Detect which cell encompasses the target text, then output its (X, Y) center coordinate. 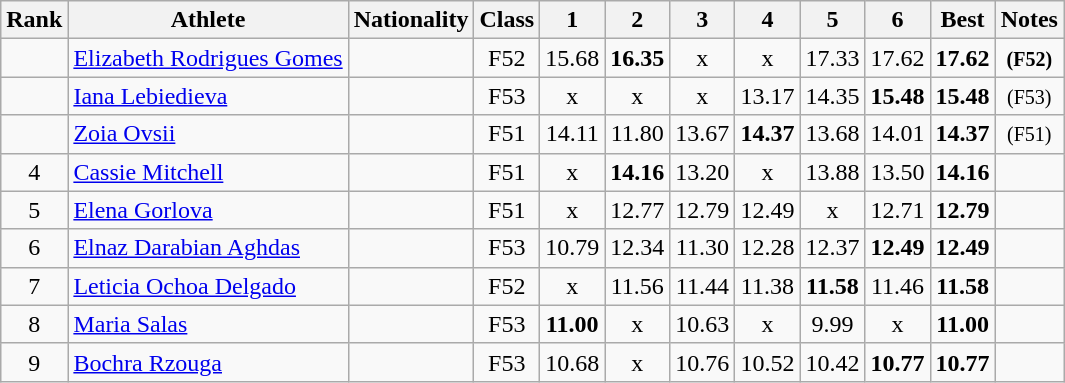
10.79 (572, 248)
Nationality (411, 20)
10.76 (702, 362)
Leticia Ochoa Delgado (208, 286)
Class (507, 20)
Maria Salas (208, 324)
Best (962, 20)
15.68 (572, 58)
(F51) (1029, 134)
Notes (1029, 20)
Elnaz Darabian Aghdas (208, 248)
Zoia Ovsii (208, 134)
Rank (34, 20)
10.52 (768, 362)
9 (34, 362)
11.38 (768, 286)
Athlete (208, 20)
(F52) (1029, 58)
12.34 (638, 248)
1 (572, 20)
11.56 (638, 286)
12.28 (768, 248)
12.71 (898, 210)
Elena Gorlova (208, 210)
7 (34, 286)
13.50 (898, 172)
(F53) (1029, 96)
14.35 (832, 96)
12.77 (638, 210)
Cassie Mitchell (208, 172)
13.67 (702, 134)
11.30 (702, 248)
11.46 (898, 286)
11.44 (702, 286)
13.68 (832, 134)
13.20 (702, 172)
10.68 (572, 362)
10.63 (702, 324)
10.42 (832, 362)
Bochra Rzouga (208, 362)
16.35 (638, 58)
14.01 (898, 134)
13.88 (832, 172)
12.37 (832, 248)
2 (638, 20)
17.33 (832, 58)
14.11 (572, 134)
3 (702, 20)
8 (34, 324)
Iana Lebiedieva (208, 96)
9.99 (832, 324)
11.80 (638, 134)
Elizabeth Rodrigues Gomes (208, 58)
13.17 (768, 96)
